Search for the cell housing the specified text and yield its (X, Y) center coordinate. 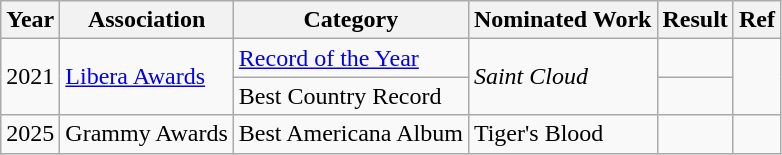
Best Americana Album (350, 134)
Saint Cloud (562, 77)
2025 (30, 134)
Year (30, 20)
Best Country Record (350, 96)
Libera Awards (147, 77)
Result (695, 20)
Nominated Work (562, 20)
Grammy Awards (147, 134)
Category (350, 20)
2021 (30, 77)
Association (147, 20)
Record of the Year (350, 58)
Ref (756, 20)
Tiger's Blood (562, 134)
